Determine the (x, y) coordinate at the center of the cell enclosing the given text.  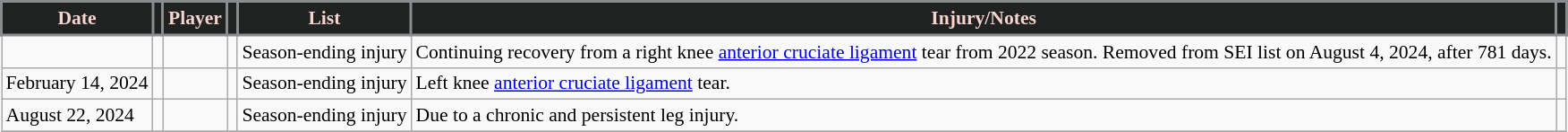
Date (77, 18)
Player (195, 18)
Continuing recovery from a right knee anterior cruciate ligament tear from 2022 season. Removed from SEI list on August 4, 2024, after 781 days. (984, 51)
August 22, 2024 (77, 116)
List (324, 18)
Due to a chronic and persistent leg injury. (984, 116)
Left knee anterior cruciate ligament tear. (984, 84)
February 14, 2024 (77, 84)
Injury/Notes (984, 18)
